Capture the cell that displays the provided text and extract its [X, Y] central coordinate. 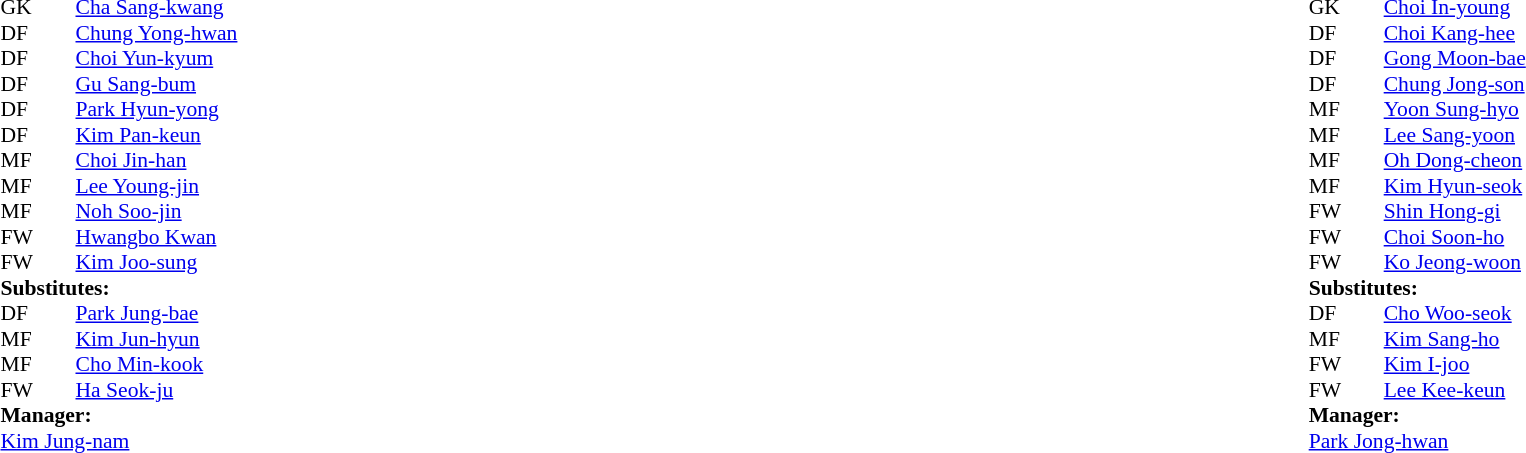
Park Jung-bae [157, 313]
Gong Moon-bae [1455, 59]
Kim I-joo [1455, 365]
Ko Jeong-woon [1455, 263]
Chung Jong-son [1455, 84]
Kim Sang-ho [1455, 339]
Choi Kang-hee [1455, 33]
Ha Seok-ju [157, 390]
Choi Soon-ho [1455, 237]
Kim Pan-keun [157, 135]
Gu Sang-bum [157, 84]
Choi Jin-han [157, 161]
Yoon Sung-hyo [1455, 109]
Cho Woo-seok [1455, 313]
Chung Yong-hwan [157, 33]
Noh Soo-jin [157, 211]
Lee Young-jin [157, 186]
Kim Jun-hyun [157, 339]
Oh Dong-cheon [1455, 161]
Lee Kee-keun [1455, 390]
Kim Hyun-seok [1455, 186]
Shin Hong-gi [1455, 211]
Park Hyun-yong [157, 109]
Lee Sang-yoon [1455, 135]
Hwangbo Kwan [157, 237]
Cho Min-kook [157, 365]
Choi Yun-kyum [157, 59]
Kim Joo-sung [157, 263]
